Pinpoint the cell where the given text exists, returning its (x, y) midpoint coordinate. 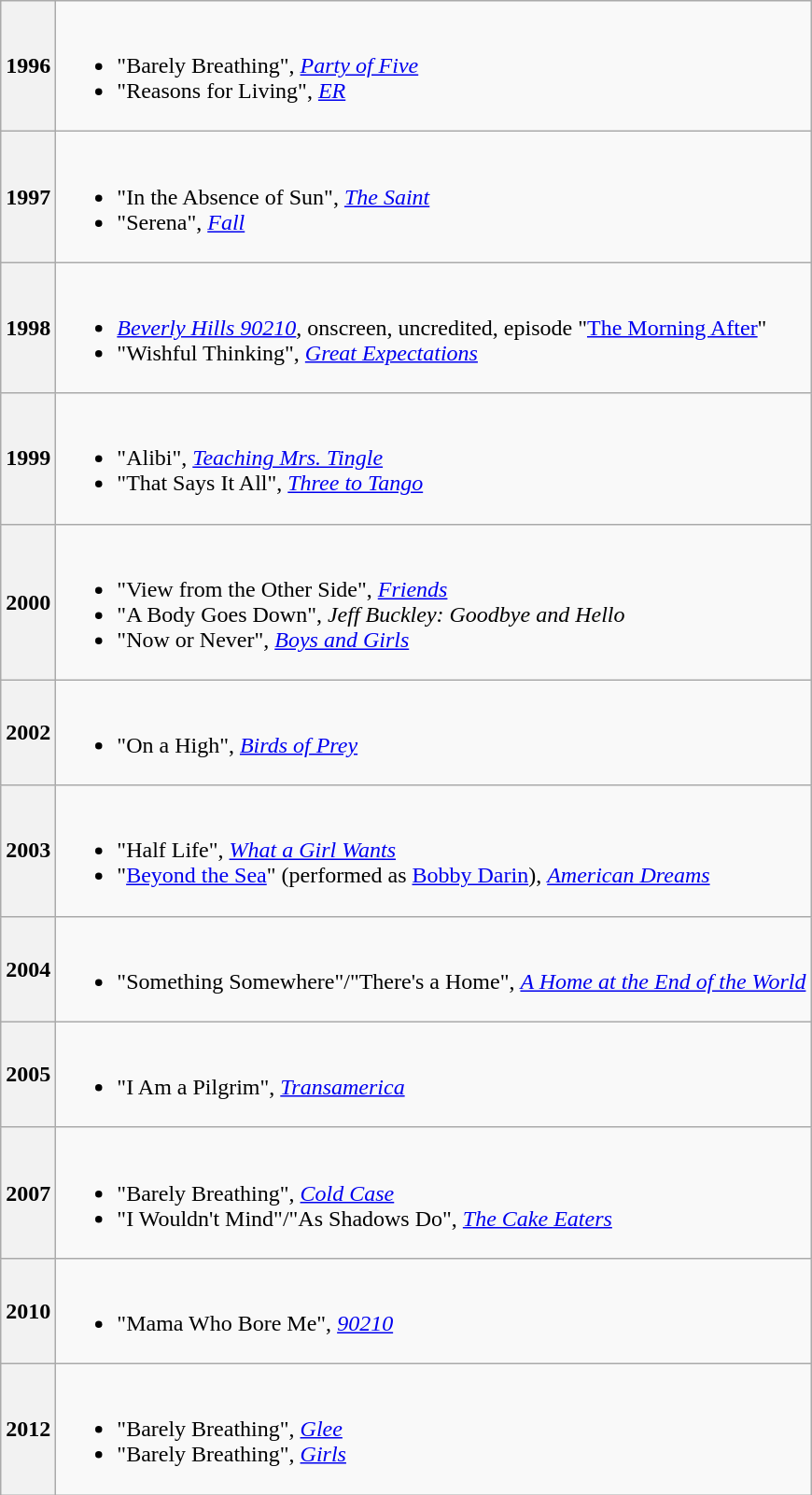
2002 (28, 732)
2012 (28, 1429)
2007 (28, 1192)
"I Am a Pilgrim", Transamerica (433, 1074)
Beverly Hills 90210, onscreen, uncredited, episode "The Morning After""Wishful Thinking", Great Expectations (433, 328)
"Something Somewhere"/"There's a Home", A Home at the End of the World (433, 969)
"Mama Who Bore Me", 90210 (433, 1311)
"On a High", Birds of Prey (433, 732)
2003 (28, 851)
"Barely Breathing", Party of Five"Reasons for Living", ER (433, 66)
"Half Life", What a Girl Wants"Beyond the Sea" (performed as Bobby Darin), American Dreams (433, 851)
2005 (28, 1074)
2010 (28, 1311)
1997 (28, 197)
2004 (28, 969)
1999 (28, 458)
"Barely Breathing", Cold Case"I Wouldn't Mind"/"As Shadows Do", The Cake Eaters (433, 1192)
"In the Absence of Sun", The Saint"Serena", Fall (433, 197)
1996 (28, 66)
1998 (28, 328)
"Barely Breathing", Glee"Barely Breathing", Girls (433, 1429)
2000 (28, 601)
"Alibi", Teaching Mrs. Tingle"That Says It All", Three to Tango (433, 458)
"View from the Other Side", Friends"A Body Goes Down", Jeff Buckley: Goodbye and Hello"Now or Never", Boys and Girls (433, 601)
